Pinpoint the cell where the given text exists, returning its (x, y) midpoint coordinate. 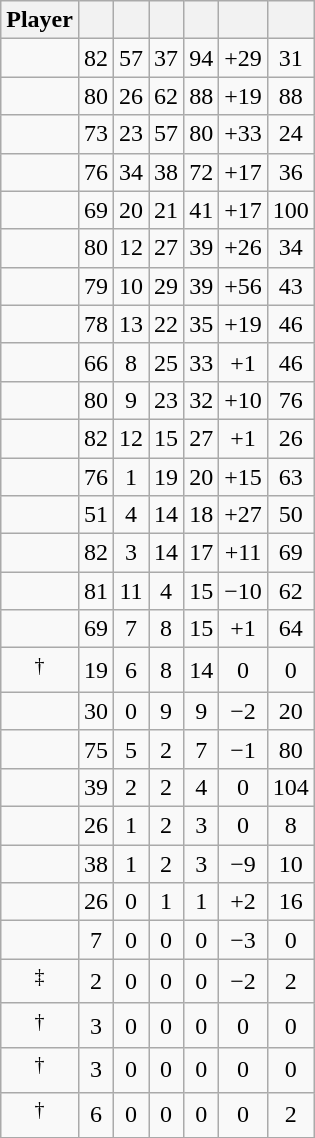
36 (290, 172)
41 (202, 210)
32 (202, 400)
5 (132, 749)
94 (202, 58)
+29 (244, 58)
100 (290, 210)
13 (132, 324)
+26 (244, 248)
11 (132, 591)
+27 (244, 515)
75 (96, 749)
104 (290, 787)
16 (290, 902)
−3 (244, 940)
72 (202, 172)
18 (202, 515)
35 (202, 324)
21 (166, 210)
63 (290, 477)
64 (290, 629)
43 (290, 286)
Player (40, 20)
+2 (244, 902)
25 (166, 362)
29 (166, 286)
−9 (244, 864)
+33 (244, 134)
+15 (244, 477)
78 (96, 324)
24 (290, 134)
22 (166, 324)
31 (290, 58)
37 (166, 58)
30 (96, 711)
50 (290, 515)
66 (96, 362)
−1 (244, 749)
+11 (244, 553)
81 (96, 591)
+10 (244, 400)
−10 (244, 591)
79 (96, 286)
51 (96, 515)
17 (202, 553)
+56 (244, 286)
33 (202, 362)
‡ (40, 982)
73 (96, 134)
